Find where the given text appears and provide that cell's center as [X, Y] coordinate. 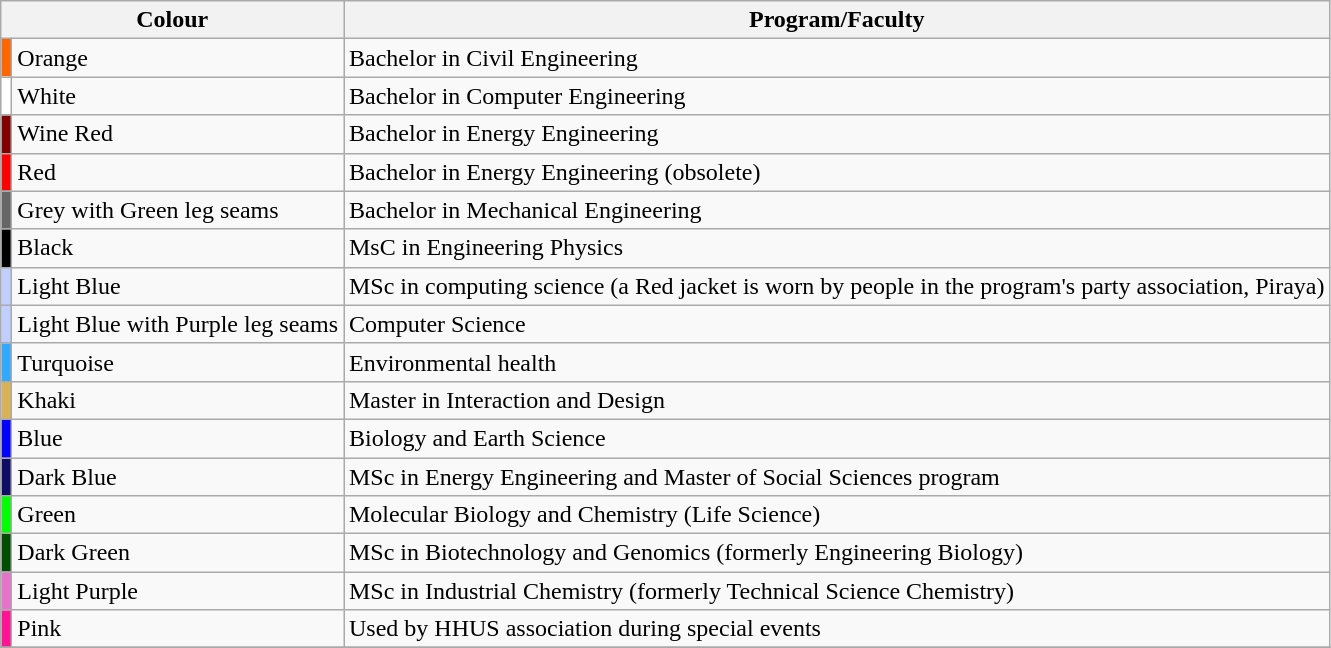
Black [178, 248]
Khaki [178, 400]
MSc in Biotechnology and Genomics (formerly Engineering Biology) [837, 553]
MsC in Engineering Physics [837, 248]
Bachelor in Energy Engineering [837, 134]
Orange [178, 58]
Grey with Green leg seams [178, 210]
Wine Red [178, 134]
Blue [178, 438]
Biology and Earth Science [837, 438]
MSc in computing science (a Red jacket is worn by people in the program's party association, Piraya) [837, 286]
MSc in Energy Engineering and Master of Social Sciences program [837, 477]
Turquoise [178, 362]
MSc in Industrial Chemistry (formerly Technical Science Chemistry) [837, 591]
Colour [172, 20]
Bachelor in Civil Engineering [837, 58]
Dark Green [178, 553]
Bachelor in Mechanical Engineering [837, 210]
Master in Interaction and Design [837, 400]
Bachelor in Computer Engineering [837, 96]
Bachelor in Energy Engineering (obsolete) [837, 172]
Light Blue with Purple leg seams [178, 324]
Environmental health [837, 362]
Red [178, 172]
Light Blue [178, 286]
Light Purple [178, 591]
Molecular Biology and Chemistry (Life Science) [837, 515]
Used by HHUS association during special events [837, 629]
Green [178, 515]
White [178, 96]
Computer Science [837, 324]
Program/Faculty [837, 20]
Dark Blue [178, 477]
Pink [178, 629]
